For the text-containing cell, return its midpoint in (x, y) coordinate format. 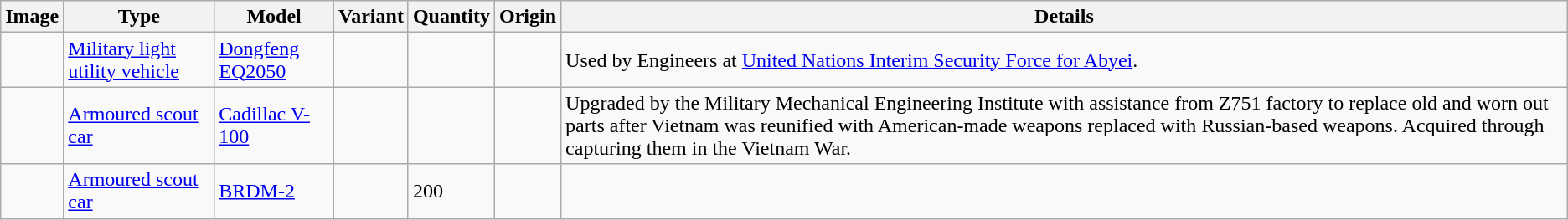
BRDM-2 (275, 191)
Military light utility vehicle (139, 60)
Used by Engineers at United Nations Interim Security Force for Abyei. (1065, 60)
Model (275, 17)
Cadillac V-100 (275, 125)
Origin (528, 17)
Dongfeng EQ2050 (275, 60)
Quantity (451, 17)
Type (139, 17)
Variant (372, 17)
Details (1065, 17)
200 (451, 191)
Image (32, 17)
